Provide the [x, y] coordinate of the cell's center where the given text is located.  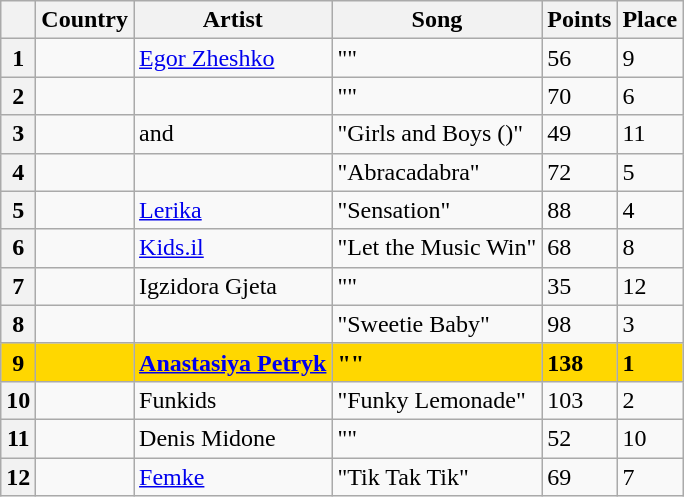
Igzidora Gjeta [233, 286]
52 [580, 438]
Song [437, 20]
Kids.il [233, 248]
68 [580, 248]
88 [580, 210]
Egor Zheshko [233, 58]
Points [580, 20]
Denis Midone [233, 438]
49 [580, 134]
Place [650, 20]
69 [580, 477]
103 [580, 400]
and [233, 134]
Femke [233, 477]
Lerika [233, 210]
"Let the Music Win" [437, 248]
"Tik Tak Tik" [437, 477]
"Sensation" [437, 210]
"Girls and Boys ()" [437, 134]
"Sweetie Baby" [437, 324]
98 [580, 324]
Anastasiya Petryk [233, 362]
35 [580, 286]
"Funky Lemonade" [437, 400]
70 [580, 96]
Artist [233, 20]
Funkids [233, 400]
72 [580, 172]
56 [580, 58]
Country [85, 20]
"Abracadabra" [437, 172]
138 [580, 362]
